For the text-containing cell, return its midpoint in (x, y) coordinate format. 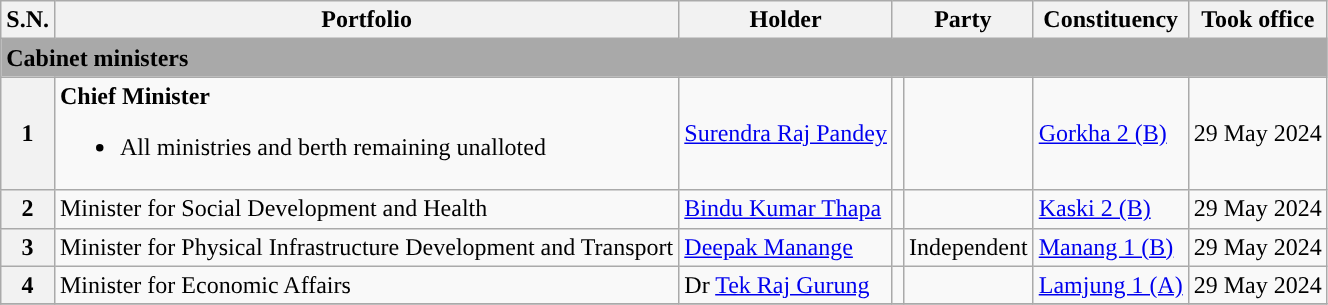
Lamjung 1 (A) (1110, 285)
Gorkha 2 (B) (1110, 134)
Minister for Physical Infrastructure Development and Transport (366, 247)
Bindu Kumar Thapa (786, 209)
Independent (969, 247)
1 (28, 134)
Holder (786, 20)
Portfolio (366, 20)
Kaski 2 (B) (1110, 209)
Surendra Raj Pandey (786, 134)
2 (28, 209)
Dr Tek Raj Gurung (786, 285)
Deepak Manange (786, 247)
Cabinet ministers (664, 58)
3 (28, 247)
Chief MinisterAll ministries and berth remaining unalloted (366, 134)
Party (962, 20)
S.N. (28, 20)
Constituency (1110, 20)
Minister for Economic Affairs (366, 285)
Minister for Social Development and Health (366, 209)
4 (28, 285)
Manang 1 (B) (1110, 247)
Took office (1258, 20)
